Output the [x, y] coordinate of the center of the cell containing the given text.  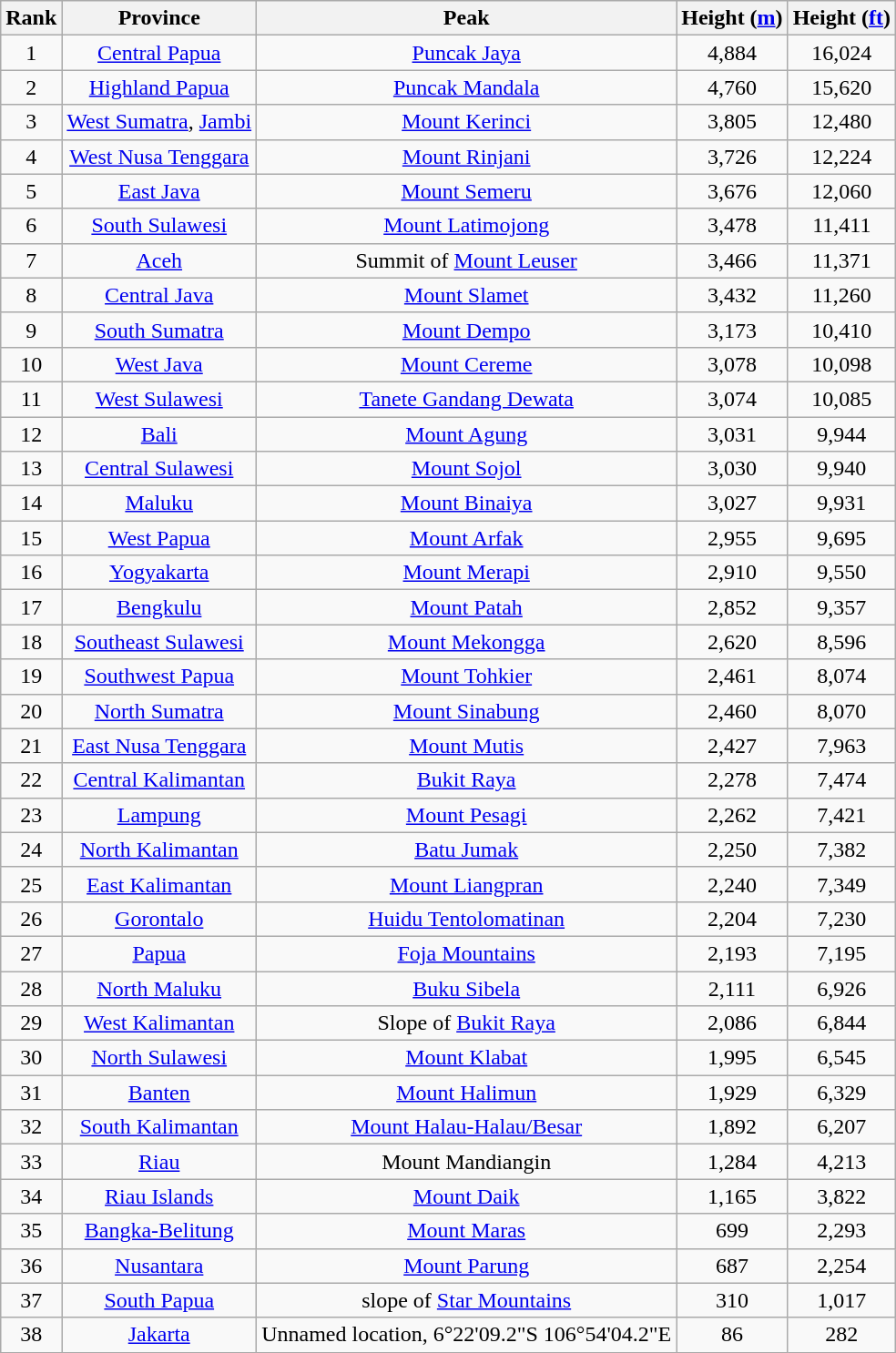
Highland Papua [159, 87]
9,931 [841, 504]
25 [31, 884]
Rank [31, 18]
Lampung [159, 815]
18 [31, 642]
1 [31, 53]
9,550 [841, 573]
Puncak Mandala [466, 87]
2 [31, 87]
19 [31, 676]
2,262 [732, 815]
Nusantara [159, 1266]
South Papua [159, 1300]
8,070 [841, 711]
Batu Jumak [466, 849]
East Kalimantan [159, 884]
Mount Halimun [466, 1093]
Southwest Papua [159, 676]
Mount Slamet [466, 295]
699 [732, 1231]
37 [31, 1300]
Province [159, 18]
27 [31, 953]
12,224 [841, 157]
6,926 [841, 988]
2,254 [841, 1266]
4,884 [732, 53]
8,074 [841, 676]
South Sulawesi [159, 226]
West Papua [159, 538]
Bangka-Belitung [159, 1231]
3,078 [732, 364]
6,545 [841, 1058]
24 [31, 849]
Slope of Bukit Raya [466, 1023]
slope of Star Mountains [466, 1300]
11,260 [841, 295]
9,695 [841, 538]
3,074 [732, 399]
687 [732, 1266]
6,329 [841, 1093]
9,944 [841, 434]
Mount Pesagi [466, 815]
15,620 [841, 87]
11,411 [841, 226]
Central Java [159, 295]
3,173 [732, 330]
Unnamed location, 6°22'09.2"S 106°54'04.2"E [466, 1335]
7,963 [841, 746]
Bengkulu [159, 607]
6,844 [841, 1023]
South Kalimantan [159, 1127]
Mount Mutis [466, 746]
8 [31, 295]
26 [31, 919]
Bukit Raya [466, 780]
Mount Daik [466, 1196]
1,165 [732, 1196]
5 [31, 191]
17 [31, 607]
East Java [159, 191]
2,852 [732, 607]
33 [31, 1162]
West Sulawesi [159, 399]
1,892 [732, 1127]
3,478 [732, 226]
Mount Latimojong [466, 226]
Riau Islands [159, 1196]
7,230 [841, 919]
3,466 [732, 260]
Central Kalimantan [159, 780]
Papua [159, 953]
9,357 [841, 607]
2,193 [732, 953]
2,620 [732, 642]
Central Sulawesi [159, 469]
14 [31, 504]
2,086 [732, 1023]
Mount Sojol [466, 469]
11 [31, 399]
12 [31, 434]
4 [31, 157]
7,382 [841, 849]
2,240 [732, 884]
Bali [159, 434]
32 [31, 1127]
15 [31, 538]
9 [31, 330]
Height (ft) [841, 18]
Mount Parung [466, 1266]
Mount Patah [466, 607]
1,929 [732, 1093]
South Sumatra [159, 330]
Riau [159, 1162]
7,195 [841, 953]
Maluku [159, 504]
2,955 [732, 538]
Banten [159, 1093]
North Kalimantan [159, 849]
13 [31, 469]
2,427 [732, 746]
West Sumatra, Jambi [159, 122]
22 [31, 780]
Mount Sinabung [466, 711]
Mount Agung [466, 434]
Mount Liangpran [466, 884]
2,111 [732, 988]
Mount Merapi [466, 573]
3,031 [732, 434]
Gorontalo [159, 919]
Southeast Sulawesi [159, 642]
Peak [466, 18]
Yogyakarta [159, 573]
3,676 [732, 191]
10,098 [841, 364]
1,017 [841, 1300]
2,461 [732, 676]
10,085 [841, 399]
2,910 [732, 573]
Mount Arfak [466, 538]
7,474 [841, 780]
1,284 [732, 1162]
Mount Dempo [466, 330]
Mount Halau-Halau/Besar [466, 1127]
7 [31, 260]
North Maluku [159, 988]
2,278 [732, 780]
34 [31, 1196]
12,480 [841, 122]
9,940 [841, 469]
38 [31, 1335]
29 [31, 1023]
310 [732, 1300]
86 [732, 1335]
Tanete Gandang Dewata [466, 399]
Mount Rinjani [466, 157]
2,293 [841, 1231]
Buku Sibela [466, 988]
Mount Binaiya [466, 504]
8,596 [841, 642]
West Nusa Tenggara [159, 157]
1,995 [732, 1058]
Mount Cereme [466, 364]
6 [31, 226]
28 [31, 988]
36 [31, 1266]
Jakarta [159, 1335]
3,027 [732, 504]
10 [31, 364]
Puncak Jaya [466, 53]
30 [31, 1058]
Mount Mekongga [466, 642]
16,024 [841, 53]
3,432 [732, 295]
Aceh [159, 260]
21 [31, 746]
3 [31, 122]
East Nusa Tenggara [159, 746]
Foja Mountains [466, 953]
16 [31, 573]
Central Papua [159, 53]
10,410 [841, 330]
Mount Tohkier [466, 676]
3,822 [841, 1196]
35 [31, 1231]
2,204 [732, 919]
2,460 [732, 711]
Huidu Tentolomatinan [466, 919]
11,371 [841, 260]
Mount Mandiangin [466, 1162]
North Sulawesi [159, 1058]
7,421 [841, 815]
20 [31, 711]
West Java [159, 364]
282 [841, 1335]
Mount Semeru [466, 191]
Mount Kerinci [466, 122]
Mount Klabat [466, 1058]
31 [31, 1093]
23 [31, 815]
3,805 [732, 122]
7,349 [841, 884]
4,760 [732, 87]
6,207 [841, 1127]
North Sumatra [159, 711]
4,213 [841, 1162]
Height (m) [732, 18]
West Kalimantan [159, 1023]
2,250 [732, 849]
12,060 [841, 191]
Mount Maras [466, 1231]
3,726 [732, 157]
3,030 [732, 469]
Summit of Mount Leuser [466, 260]
